Capture the cell that displays the provided text and extract its (X, Y) central coordinate. 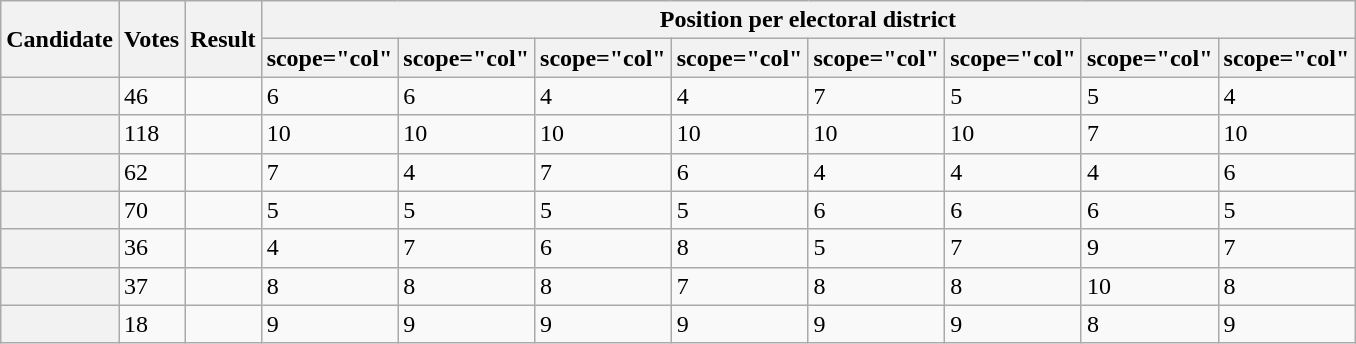
18 (151, 324)
46 (151, 96)
70 (151, 210)
Position per electoral district (808, 20)
Candidate (60, 39)
36 (151, 248)
Votes (151, 39)
Result (223, 39)
37 (151, 286)
118 (151, 134)
62 (151, 172)
